Find where the given text appears and provide that cell's center as (x, y) coordinate. 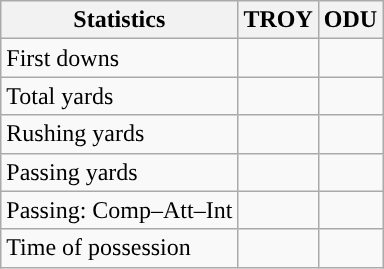
Rushing yards (120, 134)
ODU (350, 20)
Total yards (120, 96)
Passing yards (120, 172)
TROY (278, 20)
First downs (120, 58)
Time of possession (120, 248)
Statistics (120, 20)
Passing: Comp–Att–Int (120, 210)
